Scan for the cell matching the given text and deliver its (x, y) coordinate at center. 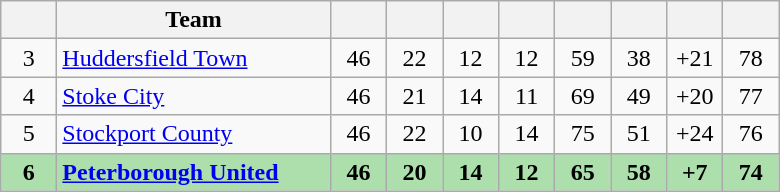
Stockport County (194, 134)
+24 (695, 134)
11 (527, 96)
75 (583, 134)
Stoke City (194, 96)
Team (194, 20)
4 (29, 96)
49 (639, 96)
74 (751, 172)
Peterborough United (194, 172)
77 (751, 96)
+21 (695, 58)
51 (639, 134)
6 (29, 172)
65 (583, 172)
21 (414, 96)
58 (639, 172)
3 (29, 58)
59 (583, 58)
69 (583, 96)
10 (470, 134)
Huddersfield Town (194, 58)
76 (751, 134)
5 (29, 134)
20 (414, 172)
78 (751, 58)
+7 (695, 172)
38 (639, 58)
+20 (695, 96)
